Extract the (X, Y) coordinate from the center of the cell holding the provided text.  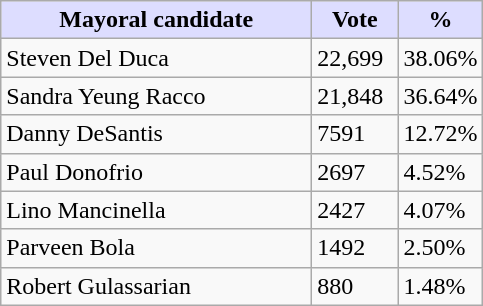
21,848 (355, 96)
Lino Mancinella (156, 210)
Danny DeSantis (156, 134)
Mayoral candidate (156, 20)
% (440, 20)
36.64% (440, 96)
1.48% (440, 286)
2427 (355, 210)
12.72% (440, 134)
Paul Donofrio (156, 172)
Sandra Yeung Racco (156, 96)
2.50% (440, 248)
4.07% (440, 210)
22,699 (355, 58)
4.52% (440, 172)
Vote (355, 20)
1492 (355, 248)
Robert Gulassarian (156, 286)
Steven Del Duca (156, 58)
880 (355, 286)
38.06% (440, 58)
2697 (355, 172)
7591 (355, 134)
Parveen Bola (156, 248)
